Capture the cell that displays the provided text and extract its [X, Y] central coordinate. 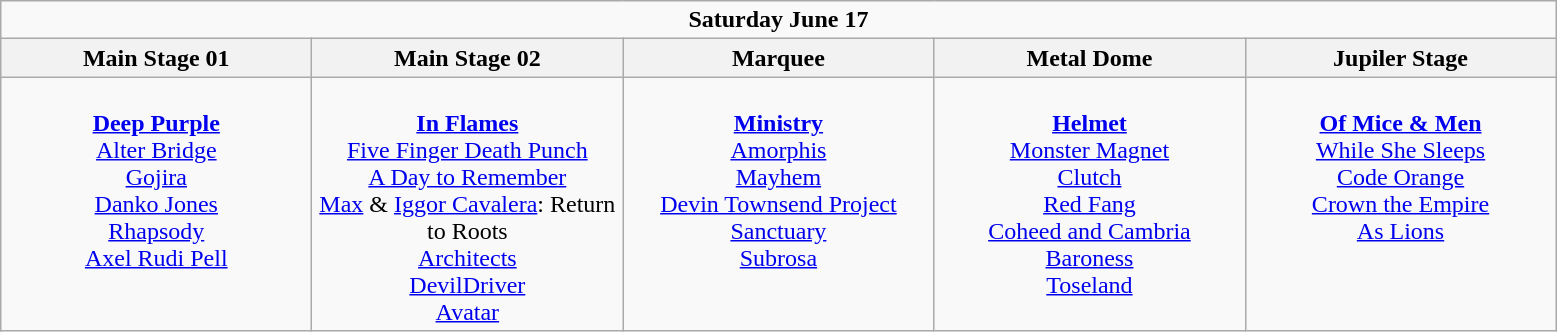
Helmet Monster Magnet Clutch Red Fang Coheed and Cambria Baroness Toseland [1090, 204]
Of Mice & Men While She Sleeps Code Orange Crown the Empire As Lions [1400, 204]
Main Stage 02 [468, 58]
Jupiler Stage [1400, 58]
Saturday June 17 [778, 20]
In Flames Five Finger Death Punch A Day to Remember Max & Iggor Cavalera: Return to Roots Architects DevilDriver Avatar [468, 204]
Metal Dome [1090, 58]
Deep Purple Alter Bridge Gojira Danko Jones Rhapsody Axel Rudi Pell [156, 204]
Marquee [778, 58]
Main Stage 01 [156, 58]
Ministry Amorphis Mayhem Devin Townsend Project Sanctuary Subrosa [778, 204]
